Detect which cell encompasses the target text, then output its (x, y) center coordinate. 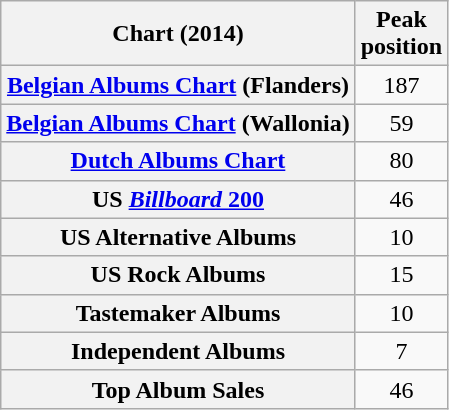
59 (401, 123)
80 (401, 161)
187 (401, 85)
US Billboard 200 (178, 199)
15 (401, 275)
Tastemaker Albums (178, 313)
Belgian Albums Chart (Wallonia) (178, 123)
Dutch Albums Chart (178, 161)
US Alternative Albums (178, 237)
Belgian Albums Chart (Flanders) (178, 85)
US Rock Albums (178, 275)
Independent Albums (178, 351)
Top Album Sales (178, 389)
7 (401, 351)
Peakposition (401, 34)
Chart (2014) (178, 34)
